Find where the given text appears and provide that cell's center as (x, y) coordinate. 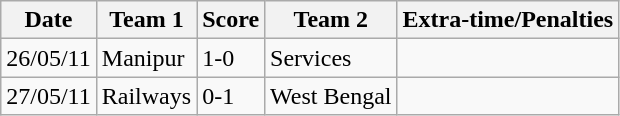
26/05/11 (49, 58)
Railways (146, 96)
1-0 (231, 58)
Team 2 (331, 20)
Extra-time/Penalties (508, 20)
Services (331, 58)
West Bengal (331, 96)
0-1 (231, 96)
Date (49, 20)
Score (231, 20)
Manipur (146, 58)
27/05/11 (49, 96)
Team 1 (146, 20)
